Find where the given text appears and provide that cell's center as [X, Y] coordinate. 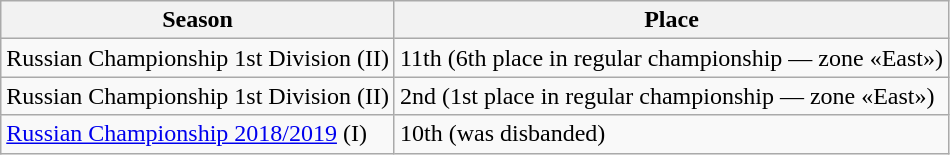
2nd (1st place in regular championship — zone «East») [671, 96]
10th (was disbanded) [671, 134]
Place [671, 20]
11th (6th place in regular championship — zone «East») [671, 58]
Russian Championship 2018/2019 (I) [198, 134]
Season [198, 20]
